Scan for the cell matching the given text and deliver its (X, Y) coordinate at center. 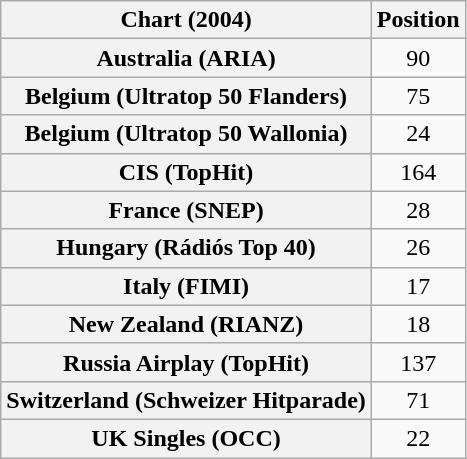
Position (418, 20)
Belgium (Ultratop 50 Wallonia) (186, 134)
Belgium (Ultratop 50 Flanders) (186, 96)
28 (418, 210)
71 (418, 400)
75 (418, 96)
UK Singles (OCC) (186, 438)
137 (418, 362)
164 (418, 172)
New Zealand (RIANZ) (186, 324)
Chart (2004) (186, 20)
France (SNEP) (186, 210)
90 (418, 58)
22 (418, 438)
CIS (TopHit) (186, 172)
17 (418, 286)
24 (418, 134)
Australia (ARIA) (186, 58)
Russia Airplay (TopHit) (186, 362)
26 (418, 248)
Switzerland (Schweizer Hitparade) (186, 400)
18 (418, 324)
Hungary (Rádiós Top 40) (186, 248)
Italy (FIMI) (186, 286)
